Return the [X, Y] coordinate for the center point of the cell that contains the specified text.  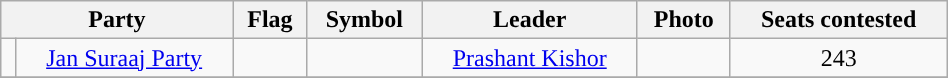
Seats contested [838, 20]
Symbol [364, 20]
Jan Suraaj Party [124, 58]
Flag [270, 20]
Party [117, 20]
Leader [530, 20]
Photo [684, 20]
Prashant Kishor [530, 58]
243 [838, 58]
